For the text-containing cell, return its midpoint in [X, Y] coordinate format. 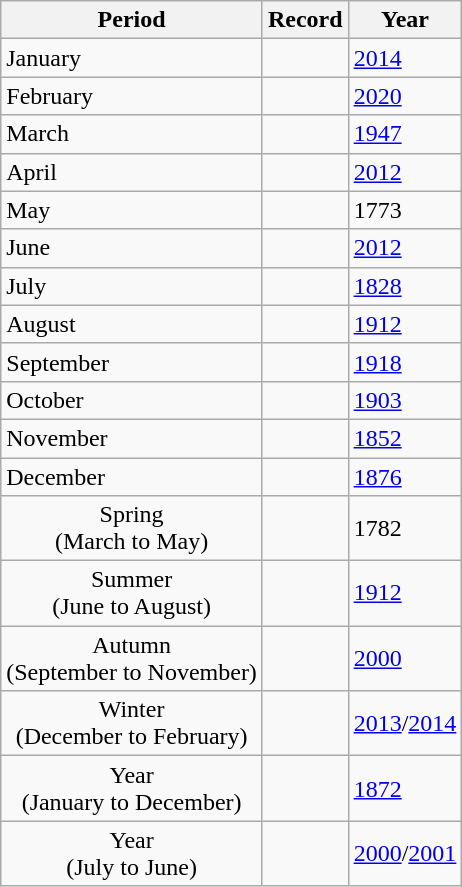
1918 [405, 362]
1903 [405, 400]
August [132, 324]
March [132, 134]
Autumn(September to November) [132, 658]
June [132, 248]
1876 [405, 477]
Period [132, 20]
April [132, 172]
Year(January to December) [132, 788]
Summer(June to August) [132, 594]
October [132, 400]
December [132, 477]
January [132, 58]
July [132, 286]
May [132, 210]
2000 [405, 658]
Spring(March to May) [132, 528]
2014 [405, 58]
2000/2001 [405, 854]
Year [405, 20]
1852 [405, 438]
2013/2014 [405, 724]
2020 [405, 96]
February [132, 96]
November [132, 438]
1773 [405, 210]
1828 [405, 286]
1782 [405, 528]
September [132, 362]
Year(July to June) [132, 854]
Record [305, 20]
1947 [405, 134]
1872 [405, 788]
Winter(December to February) [132, 724]
